From the cell containing the given text, extract its center point as [x, y] coordinate. 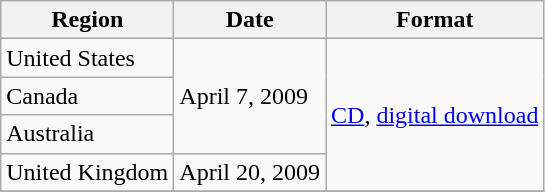
Date [250, 20]
CD, digital download [435, 115]
United States [88, 58]
April 20, 2009 [250, 172]
April 7, 2009 [250, 96]
Australia [88, 134]
Canada [88, 96]
Format [435, 20]
United Kingdom [88, 172]
Region [88, 20]
